From the cell containing the given text, extract its center point as [X, Y] coordinate. 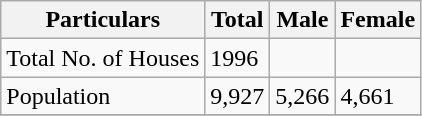
5,266 [302, 96]
Total [238, 20]
4,661 [378, 96]
Female [378, 20]
9,927 [238, 96]
Total No. of Houses [103, 58]
Population [103, 96]
Male [302, 20]
1996 [238, 58]
Particulars [103, 20]
